Pinpoint the cell where the given text exists, returning its [x, y] midpoint coordinate. 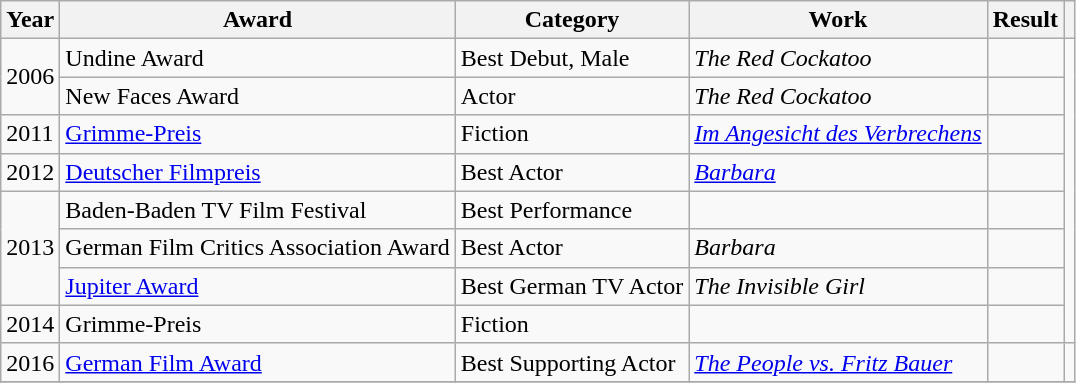
2013 [30, 248]
Award [258, 20]
2014 [30, 324]
Deutscher Filmpreis [258, 172]
Actor [572, 96]
Year [30, 20]
2012 [30, 172]
Undine Award [258, 58]
The Invisible Girl [838, 286]
Baden-Baden TV Film Festival [258, 210]
Best Debut, Male [572, 58]
Result [1025, 20]
Im Angesicht des Verbrechens [838, 134]
Work [838, 20]
Best Performance [572, 210]
German Film Critics Association Award [258, 248]
2006 [30, 77]
Jupiter Award [258, 286]
German Film Award [258, 362]
The People vs. Fritz Bauer [838, 362]
Best German TV Actor [572, 286]
2011 [30, 134]
Category [572, 20]
New Faces Award [258, 96]
Best Supporting Actor [572, 362]
2016 [30, 362]
